Output the (x, y) coordinate of the center of the cell containing the given text.  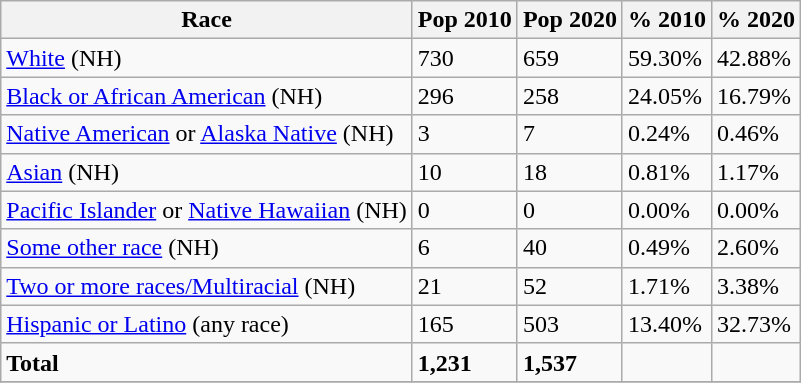
165 (464, 324)
42.88% (756, 58)
258 (570, 96)
Total (207, 362)
32.73% (756, 324)
Pop 2020 (570, 20)
24.05% (666, 96)
0.46% (756, 134)
1.17% (756, 172)
21 (464, 286)
White (NH) (207, 58)
0.81% (666, 172)
Pacific Islander or Native Hawaiian (NH) (207, 210)
659 (570, 58)
1,537 (570, 362)
0.24% (666, 134)
Some other race (NH) (207, 248)
Black or African American (NH) (207, 96)
16.79% (756, 96)
3 (464, 134)
18 (570, 172)
Two or more races/Multiracial (NH) (207, 286)
6 (464, 248)
13.40% (666, 324)
40 (570, 248)
Race (207, 20)
Pop 2010 (464, 20)
% 2020 (756, 20)
503 (570, 324)
10 (464, 172)
1.71% (666, 286)
7 (570, 134)
59.30% (666, 58)
% 2010 (666, 20)
3.38% (756, 286)
52 (570, 286)
730 (464, 58)
296 (464, 96)
Hispanic or Latino (any race) (207, 324)
Native American or Alaska Native (NH) (207, 134)
Asian (NH) (207, 172)
1,231 (464, 362)
2.60% (756, 248)
0.49% (666, 248)
